Output the [x, y] coordinate of the center of the cell containing the given text.  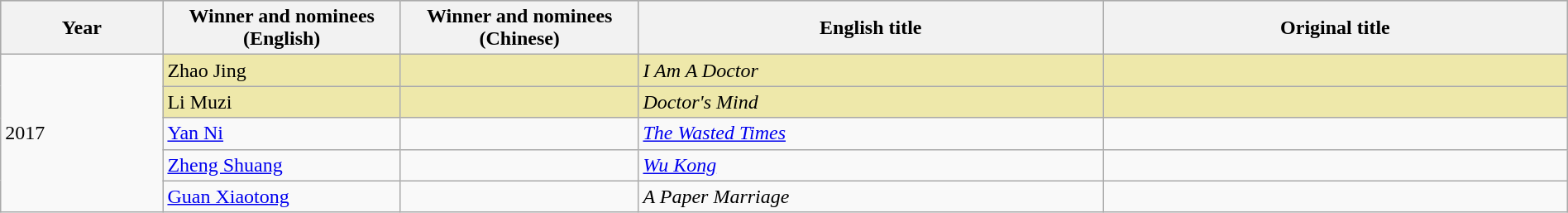
Winner and nominees(Chinese) [519, 28]
Guan Xiaotong [282, 196]
Wu Kong [871, 165]
Doctor's Mind [871, 102]
Zheng Shuang [282, 165]
2017 [82, 133]
A Paper Marriage [871, 196]
Zhao Jing [282, 70]
Li Muzi [282, 102]
Year [82, 28]
The Wasted Times [871, 133]
Original title [1336, 28]
Winner and nominees(English) [282, 28]
Yan Ni [282, 133]
English title [871, 28]
I Am A Doctor [871, 70]
